Scan for the cell matching the given text and deliver its (x, y) coordinate at center. 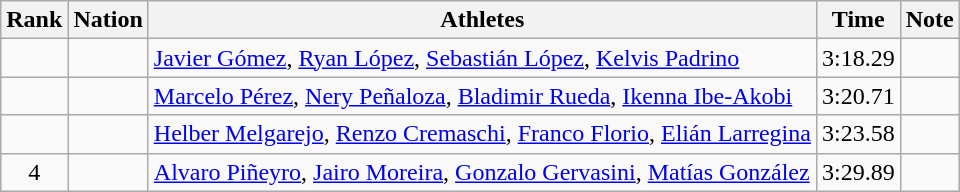
3:20.71 (858, 96)
Time (858, 20)
Athletes (482, 20)
3:29.89 (858, 172)
Rank (34, 20)
Note (930, 20)
3:18.29 (858, 58)
4 (34, 172)
3:23.58 (858, 134)
Marcelo Pérez, Nery Peñaloza, Bladimir Rueda, Ikenna Ibe-Akobi (482, 96)
Javier Gómez, Ryan López, Sebastián López, Kelvis Padrino (482, 58)
Alvaro Piñeyro, Jairo Moreira, Gonzalo Gervasini, Matías González (482, 172)
Helber Melgarejo, Renzo Cremaschi, Franco Florio, Elián Larregina (482, 134)
Nation (108, 20)
